Scan for the cell matching the given text and deliver its [X, Y] coordinate at center. 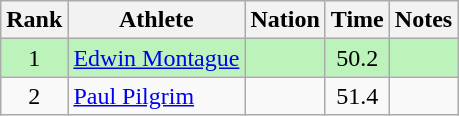
Notes [423, 20]
51.4 [357, 96]
Time [357, 20]
1 [34, 58]
Edwin Montague [156, 58]
Nation [285, 20]
Athlete [156, 20]
50.2 [357, 58]
Rank [34, 20]
2 [34, 96]
Paul Pilgrim [156, 96]
